Output the [X, Y] coordinate of the center of the cell containing the given text.  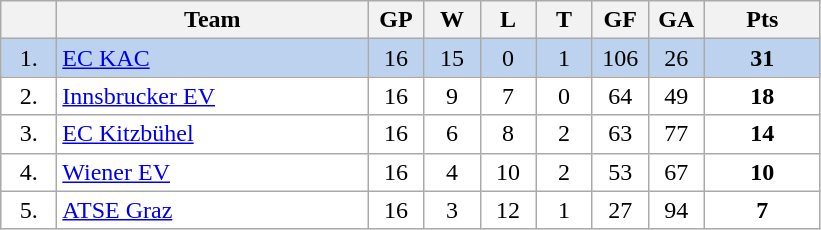
4. [29, 172]
64 [620, 96]
63 [620, 134]
15 [452, 58]
27 [620, 210]
94 [676, 210]
GF [620, 20]
ATSE Graz [212, 210]
67 [676, 172]
8 [508, 134]
Pts [762, 20]
31 [762, 58]
5. [29, 210]
4 [452, 172]
GP [396, 20]
L [508, 20]
3. [29, 134]
3 [452, 210]
14 [762, 134]
12 [508, 210]
1. [29, 58]
6 [452, 134]
T [564, 20]
49 [676, 96]
Wiener EV [212, 172]
GA [676, 20]
9 [452, 96]
EC Kitzbühel [212, 134]
77 [676, 134]
18 [762, 96]
Innsbrucker EV [212, 96]
W [452, 20]
2. [29, 96]
53 [620, 172]
Team [212, 20]
26 [676, 58]
106 [620, 58]
EC KAC [212, 58]
